From the cell containing the given text, extract its center point as (X, Y) coordinate. 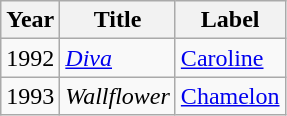
Caroline (230, 58)
1993 (30, 96)
Diva (118, 58)
Title (118, 20)
Wallflower (118, 96)
Year (30, 20)
1992 (30, 58)
Label (230, 20)
Chamelon (230, 96)
